Provide the [X, Y] coordinate of the cell's center where the given text is located.  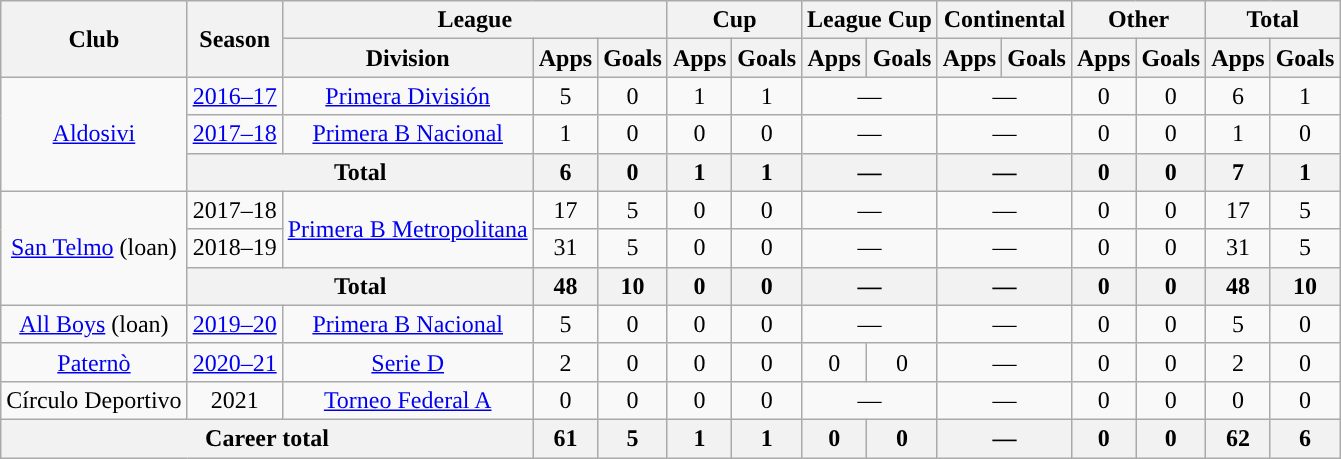
Paternò [94, 362]
League [474, 20]
2019–20 [234, 324]
2021 [234, 400]
2020–21 [234, 362]
2018–19 [234, 248]
Serie D [408, 362]
Continental [1004, 20]
Season [234, 39]
7 [1238, 172]
Primera B Metropolitana [408, 229]
62 [1238, 438]
All Boys (loan) [94, 324]
San Telmo (loan) [94, 248]
61 [565, 438]
Division [408, 58]
Círculo Deportivo [94, 400]
Career total [267, 438]
Aldosivi [94, 134]
League Cup [870, 20]
Club [94, 39]
Primera División [408, 96]
Cup [734, 20]
Other [1138, 20]
2016–17 [234, 96]
Torneo Federal A [408, 400]
